Return (X, Y) of the center of cell containing provided text 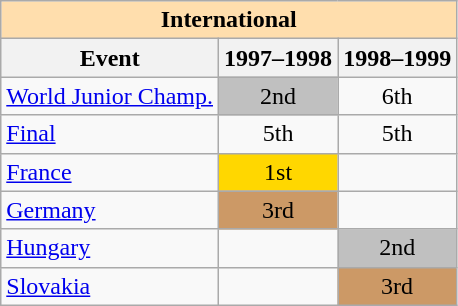
Final (110, 134)
World Junior Champ. (110, 96)
Slovakia (110, 286)
1997–1998 (278, 58)
1998–1999 (398, 58)
Event (110, 58)
Germany (110, 210)
International (229, 20)
France (110, 172)
1st (278, 172)
6th (398, 96)
Hungary (110, 248)
